Pinpoint the cell where the given text exists, returning its (x, y) midpoint coordinate. 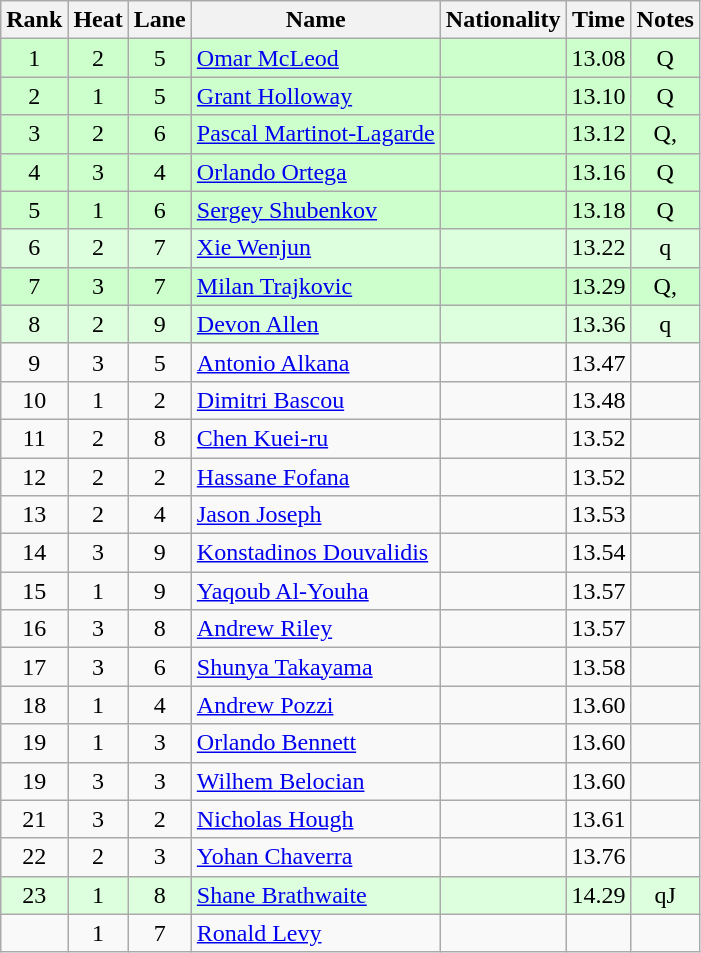
13.29 (598, 286)
Dimitri Bascou (316, 400)
17 (34, 667)
13.61 (598, 819)
13.16 (598, 172)
Omar McLeod (316, 58)
13.10 (598, 96)
13 (34, 515)
Andrew Riley (316, 629)
Sergey Shubenkov (316, 210)
23 (34, 895)
Name (316, 20)
21 (34, 819)
Time (598, 20)
12 (34, 477)
18 (34, 705)
Shane Brathwaite (316, 895)
Orlando Ortega (316, 172)
Andrew Pozzi (316, 705)
Pascal Martinot-Lagarde (316, 134)
16 (34, 629)
Xie Wenjun (316, 248)
22 (34, 857)
14 (34, 553)
14.29 (598, 895)
Rank (34, 20)
Yohan Chaverra (316, 857)
13.54 (598, 553)
10 (34, 400)
Milan Trajkovic (316, 286)
Nationality (503, 20)
Chen Kuei-ru (316, 438)
Hassane Fofana (316, 477)
Shunya Takayama (316, 667)
Devon Allen (316, 324)
Orlando Bennett (316, 743)
Ronald Levy (316, 933)
13.58 (598, 667)
Yaqoub Al-Youha (316, 591)
qJ (665, 895)
Lane (160, 20)
15 (34, 591)
13.47 (598, 362)
13.36 (598, 324)
13.53 (598, 515)
13.22 (598, 248)
Nicholas Hough (316, 819)
13.08 (598, 58)
Grant Holloway (316, 96)
13.76 (598, 857)
Wilhem Belocian (316, 781)
Jason Joseph (316, 515)
Heat (98, 20)
13.48 (598, 400)
Antonio Alkana (316, 362)
Konstadinos Douvalidis (316, 553)
13.18 (598, 210)
11 (34, 438)
13.12 (598, 134)
Notes (665, 20)
